Search for the cell housing the specified text and yield its (X, Y) center coordinate. 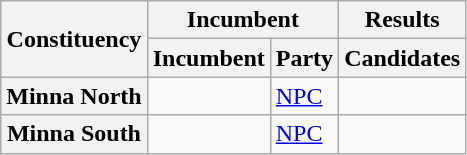
Party (304, 58)
Minna South (74, 134)
Candidates (402, 58)
Constituency (74, 39)
Minna North (74, 96)
Results (402, 20)
